Provide the [x, y] coordinate of the cell's center where the given text is located.  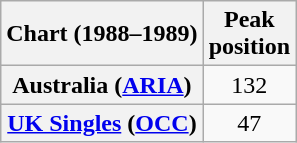
Australia (ARIA) [102, 85]
47 [249, 123]
Chart (1988–1989) [102, 34]
132 [249, 85]
Peakposition [249, 34]
UK Singles (OCC) [102, 123]
